Scan for the cell matching the given text and deliver its [x, y] coordinate at center. 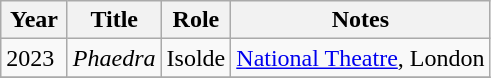
Role [196, 20]
National Theatre, London [360, 58]
Year [34, 20]
Title [114, 20]
Isolde [196, 58]
Phaedra [114, 58]
Notes [360, 20]
2023 [34, 58]
